For the text-containing cell, return its midpoint in [X, Y] coordinate format. 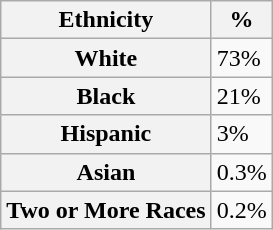
0.3% [242, 172]
73% [242, 58]
Asian [106, 172]
Hispanic [106, 134]
White [106, 58]
21% [242, 96]
3% [242, 134]
Black [106, 96]
Ethnicity [106, 20]
0.2% [242, 210]
% [242, 20]
Two or More Races [106, 210]
